Output the [x, y] coordinate of the center of the cell containing the given text.  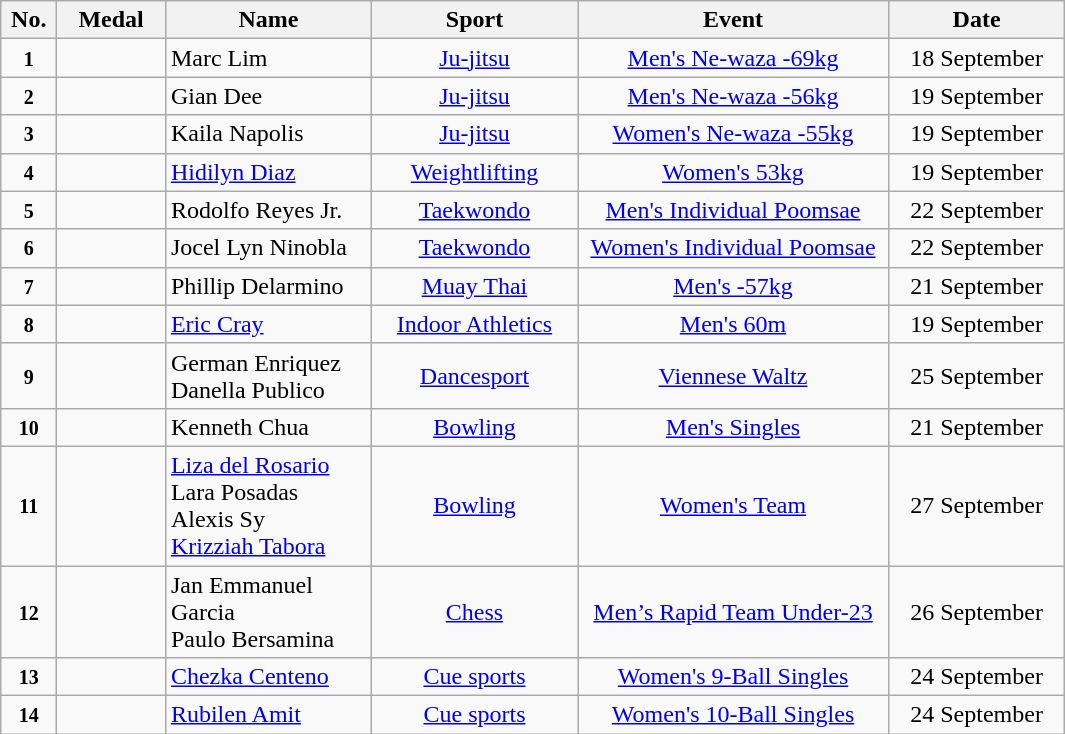
Women's Team [734, 506]
11 [29, 506]
26 September [977, 612]
Phillip Delarmino [268, 286]
Viennese Waltz [734, 376]
Men's Ne-waza -69kg [734, 58]
Event [734, 20]
Medal [112, 20]
Chezka Centeno [268, 677]
Indoor Athletics [474, 324]
14 [29, 715]
Men's Ne-waza -56kg [734, 96]
7 [29, 286]
2 [29, 96]
Jocel Lyn Ninobla [268, 248]
27 September [977, 506]
German EnriquezDanella Publico [268, 376]
No. [29, 20]
Weightlifting [474, 172]
Kenneth Chua [268, 427]
4 [29, 172]
Kaila Napolis [268, 134]
Marc Lim [268, 58]
6 [29, 248]
Date [977, 20]
Eric Cray [268, 324]
5 [29, 210]
Muay Thai [474, 286]
18 September [977, 58]
Liza del RosarioLara PosadasAlexis SyKrizziah Tabora [268, 506]
Men's Individual Poomsae [734, 210]
Chess [474, 612]
Men’s Rapid Team Under-23 [734, 612]
3 [29, 134]
Name [268, 20]
Rubilen Amit [268, 715]
13 [29, 677]
25 September [977, 376]
Women's 53kg [734, 172]
Women's Ne-waza -55kg [734, 134]
Men's Singles [734, 427]
9 [29, 376]
Men's -57kg [734, 286]
Hidilyn Diaz [268, 172]
Women's 10-Ball Singles [734, 715]
Gian Dee [268, 96]
1 [29, 58]
Jan Emmanuel GarciaPaulo Bersamina [268, 612]
12 [29, 612]
Dancesport [474, 376]
Men's 60m [734, 324]
Sport [474, 20]
8 [29, 324]
10 [29, 427]
Women's 9-Ball Singles [734, 677]
Rodolfo Reyes Jr. [268, 210]
Women's Individual Poomsae [734, 248]
